Identify which cell holds the provided text, then report its (x, y) central coordinate. 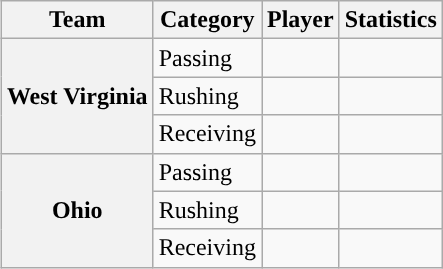
Category (207, 20)
Player (301, 20)
West Virginia (77, 96)
Statistics (390, 20)
Team (77, 20)
Ohio (77, 210)
